Search for the cell housing the specified text and yield its [x, y] center coordinate. 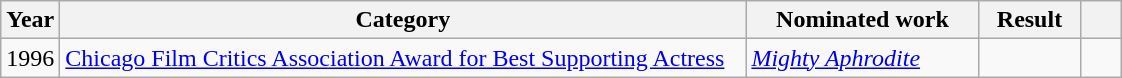
1996 [30, 58]
Year [30, 20]
Chicago Film Critics Association Award for Best Supporting Actress [403, 58]
Category [403, 20]
Mighty Aphrodite [862, 58]
Nominated work [862, 20]
Result [1030, 20]
